Output the [X, Y] coordinate of the center of the cell containing the given text.  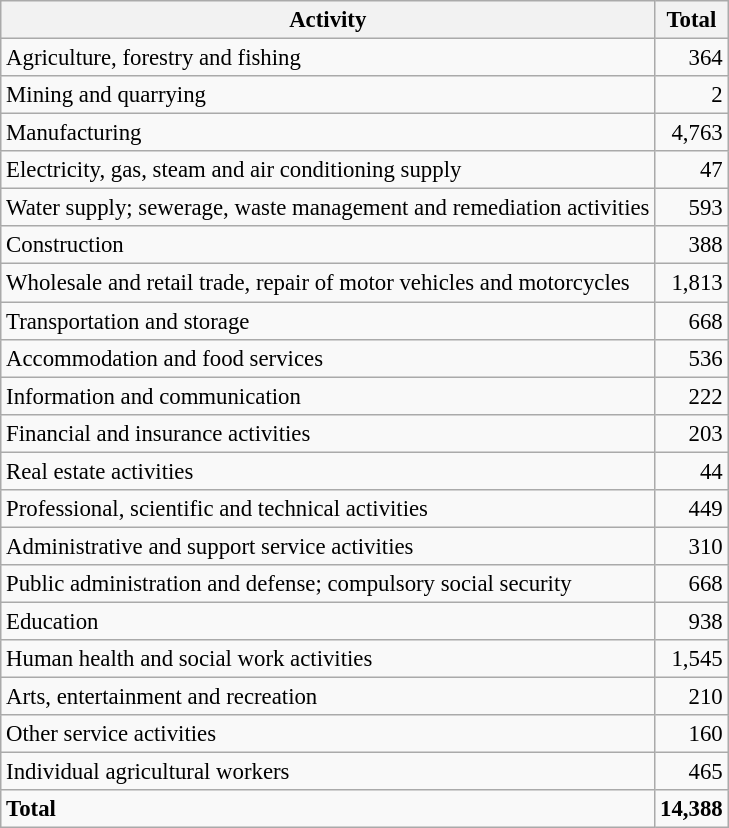
Human health and social work activities [328, 659]
Mining and quarrying [328, 95]
2 [692, 95]
14,388 [692, 809]
160 [692, 734]
1,813 [692, 283]
Construction [328, 245]
Water supply; sewerage, waste management and remediation activities [328, 208]
47 [692, 170]
Public administration and defense; compulsory social security [328, 584]
222 [692, 396]
388 [692, 245]
Information and communication [328, 396]
938 [692, 621]
Other service activities [328, 734]
536 [692, 358]
210 [692, 697]
Activity [328, 20]
465 [692, 772]
Financial and insurance activities [328, 433]
449 [692, 509]
Transportation and storage [328, 321]
Agriculture, forestry and fishing [328, 58]
364 [692, 58]
Manufacturing [328, 133]
Real estate activities [328, 471]
Individual agricultural workers [328, 772]
Administrative and support service activities [328, 546]
44 [692, 471]
310 [692, 546]
203 [692, 433]
Arts, entertainment and recreation [328, 697]
4,763 [692, 133]
593 [692, 208]
Electricity, gas, steam and air conditioning supply [328, 170]
Wholesale and retail trade, repair of motor vehicles and motorcycles [328, 283]
Education [328, 621]
1,545 [692, 659]
Accommodation and food services [328, 358]
Professional, scientific and technical activities [328, 509]
